Output the [X, Y] coordinate of the center of the cell containing the given text.  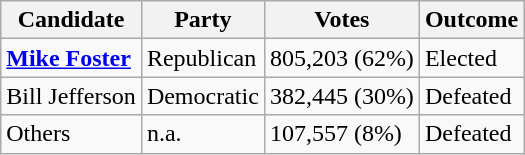
Others [72, 134]
Democratic [202, 96]
107,557 (8%) [342, 134]
805,203 (62%) [342, 58]
Party [202, 20]
Mike Foster [72, 58]
Republican [202, 58]
Outcome [471, 20]
382,445 (30%) [342, 96]
Candidate [72, 20]
Votes [342, 20]
Bill Jefferson [72, 96]
Elected [471, 58]
n.a. [202, 134]
